Extract the [x, y] coordinate from the center of the cell holding the provided text.  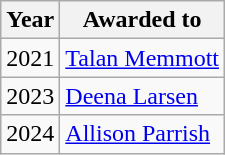
Awarded to [142, 20]
Allison Parrish [142, 134]
2023 [30, 96]
2021 [30, 58]
Talan Memmott [142, 58]
Year [30, 20]
2024 [30, 134]
Deena Larsen [142, 96]
